Extract the [X, Y] coordinate from the center of the cell holding the provided text.  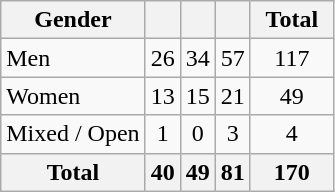
57 [232, 58]
Mixed / Open [73, 134]
117 [292, 58]
21 [232, 96]
34 [198, 58]
3 [232, 134]
81 [232, 172]
26 [162, 58]
Women [73, 96]
15 [198, 96]
Gender [73, 20]
40 [162, 172]
4 [292, 134]
170 [292, 172]
1 [162, 134]
Men [73, 58]
13 [162, 96]
0 [198, 134]
